From the cell containing the given text, extract its center point as (X, Y) coordinate. 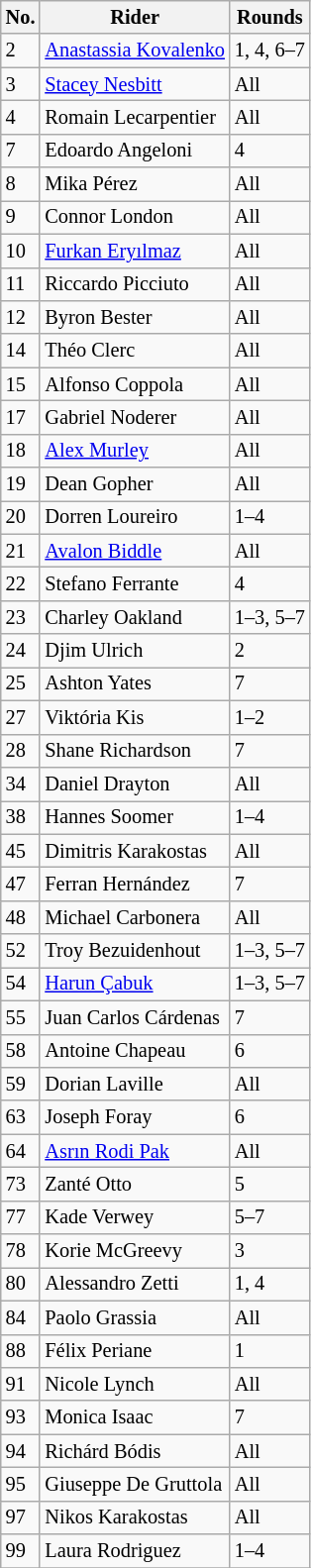
77 (21, 1217)
58 (21, 1051)
64 (21, 1151)
Korie McGreevy (135, 1251)
93 (21, 1417)
10 (21, 251)
23 (21, 617)
52 (21, 951)
Zanté Otto (135, 1184)
5–7 (269, 1217)
Rounds (269, 17)
48 (21, 917)
Shane Richardson (135, 751)
Byron Bester (135, 317)
Anastassia Kovalenko (135, 51)
80 (21, 1284)
Monica Isaac (135, 1417)
Alessandro Zetti (135, 1284)
91 (21, 1384)
78 (21, 1251)
22 (21, 583)
20 (21, 517)
Antoine Chapeau (135, 1051)
45 (21, 851)
5 (269, 1184)
55 (21, 1017)
17 (21, 417)
Viktória Kis (135, 717)
Riccardo Picciuto (135, 284)
Dorren Loureiro (135, 517)
Kade Verwey (135, 1217)
Daniel Drayton (135, 784)
Dimitris Karakostas (135, 851)
Gabriel Noderer (135, 417)
1, 4, 6–7 (269, 51)
25 (21, 683)
Michael Carbonera (135, 917)
1, 4 (269, 1284)
9 (21, 217)
19 (21, 484)
63 (21, 1117)
Hannes Soomer (135, 817)
Paolo Grassia (135, 1317)
Rider (135, 17)
94 (21, 1451)
No. (21, 17)
84 (21, 1317)
15 (21, 384)
88 (21, 1351)
Connor London (135, 217)
Dean Gopher (135, 484)
Laura Rodriguez (135, 1551)
27 (21, 717)
18 (21, 451)
Félix Periane (135, 1351)
12 (21, 317)
Harun Çabuk (135, 984)
24 (21, 651)
Alex Murley (135, 451)
95 (21, 1484)
Edoardo Angeloni (135, 151)
14 (21, 351)
28 (21, 751)
34 (21, 784)
Dorian Laville (135, 1084)
1 (269, 1351)
Troy Bezuidenhout (135, 951)
Richárd Bódis (135, 1451)
21 (21, 551)
Joseph Foray (135, 1117)
Asrın Rodi Pak (135, 1151)
Avalon Biddle (135, 551)
73 (21, 1184)
8 (21, 184)
54 (21, 984)
59 (21, 1084)
38 (21, 817)
Ferran Hernández (135, 884)
Stefano Ferrante (135, 583)
Alfonso Coppola (135, 384)
Mika Pérez (135, 184)
Giuseppe De Gruttola (135, 1484)
11 (21, 284)
1–2 (269, 717)
Romain Lecarpentier (135, 117)
47 (21, 884)
Ashton Yates (135, 683)
Djim Ulrich (135, 651)
Stacey Nesbitt (135, 84)
Nikos Karakostas (135, 1517)
97 (21, 1517)
Théo Clerc (135, 351)
99 (21, 1551)
Furkan Eryılmaz (135, 251)
Charley Oakland (135, 617)
Juan Carlos Cárdenas (135, 1017)
Nicole Lynch (135, 1384)
